Output the (X, Y) coordinate of the center of the cell containing the given text.  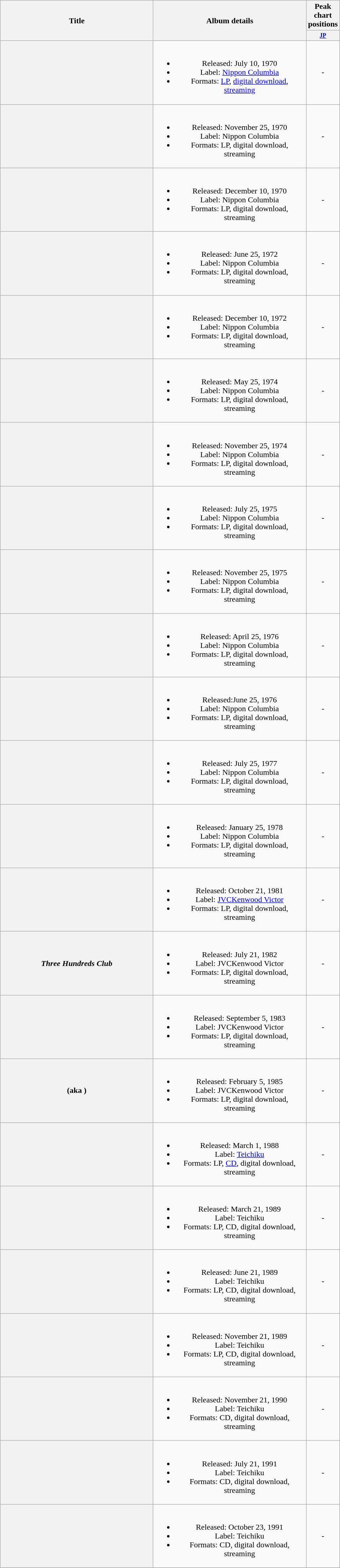
Released: November 21, 1989Label: TeichikuFormats: LP, CD, digital download, streaming (230, 1345)
Released: November 25, 1974Label: Nippon ColumbiaFormats: LP, digital download, streaming (230, 454)
Released: January 25, 1978Label: Nippon ColumbiaFormats: LP, digital download, streaming (230, 836)
Released: July 21, 1982Label: JVCKenwood VictorFormats: LP, digital download, streaming (230, 963)
Released: October 21, 1981Label: JVCKenwood VictorFormats: LP, digital download, streaming (230, 900)
Released: July 25, 1975Label: Nippon ColumbiaFormats: LP, digital download, streaming (230, 518)
Title (77, 20)
Released: March 21, 1989Label: TeichikuFormats: LP, CD, digital download, streaming (230, 1218)
JP (323, 35)
Album details (230, 20)
Released: December 10, 1970Label: Nippon ColumbiaFormats: LP, digital download, streaming (230, 200)
Released: November 21, 1990Label: TeichikuFormats: CD, digital download, streaming (230, 1409)
Released: October 23, 1991Label: TeichikuFormats: CD, digital download, streaming (230, 1536)
Peak chart positions (323, 15)
Released: February 5, 1985Label: JVCKenwood VictorFormats: LP, digital download, streaming (230, 1091)
Released: November 25, 1975Label: Nippon ColumbiaFormats: LP, digital download, streaming (230, 581)
Released: May 25, 1974Label: Nippon ColumbiaFormats: LP, digital download, streaming (230, 391)
Released: December 10, 1972Label: Nippon ColumbiaFormats: LP, digital download, streaming (230, 327)
Released: July 10, 1970Label: Nippon ColumbiaFormats: LP, digital download, streaming (230, 72)
Released: November 25, 1970Label: Nippon ColumbiaFormats: LP, digital download, streaming (230, 136)
Released: April 25, 1976Label: Nippon ColumbiaFormats: LP, digital download, streaming (230, 645)
Released: July 25, 1977Label: Nippon ColumbiaFormats: LP, digital download, streaming (230, 773)
Released: June 25, 1972Label: Nippon ColumbiaFormats: LP, digital download, streaming (230, 263)
(aka ) (77, 1091)
Released: July 21, 1991Label: TeichikuFormats: CD, digital download, streaming (230, 1472)
Released:June 25, 1976Label: Nippon ColumbiaFormats: LP, digital download, streaming (230, 709)
Released: September 5, 1983Label: JVCKenwood VictorFormats: LP, digital download, streaming (230, 1027)
Released: March 1, 1988Label: TeichikuFormats: LP, CD, digital download, streaming (230, 1154)
Three Hundreds Club (77, 963)
Released: June 21, 1989Label: TeichikuFormats: LP, CD, digital download, streaming (230, 1281)
